Determine the (x, y) coordinate at the center of the cell enclosing the given text.  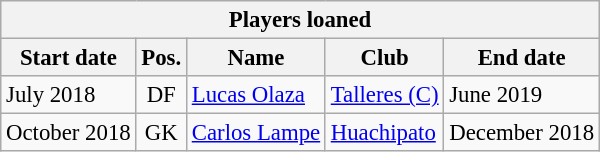
Name (256, 58)
Carlos Lampe (256, 133)
Players loaned (300, 20)
July 2018 (68, 95)
Pos. (161, 58)
Lucas Olaza (256, 95)
GK (161, 133)
Club (384, 58)
End date (522, 58)
DF (161, 95)
Huachipato (384, 133)
Start date (68, 58)
October 2018 (68, 133)
Talleres (C) (384, 95)
June 2019 (522, 95)
December 2018 (522, 133)
